From the cell containing the given text, extract its center point as (X, Y) coordinate. 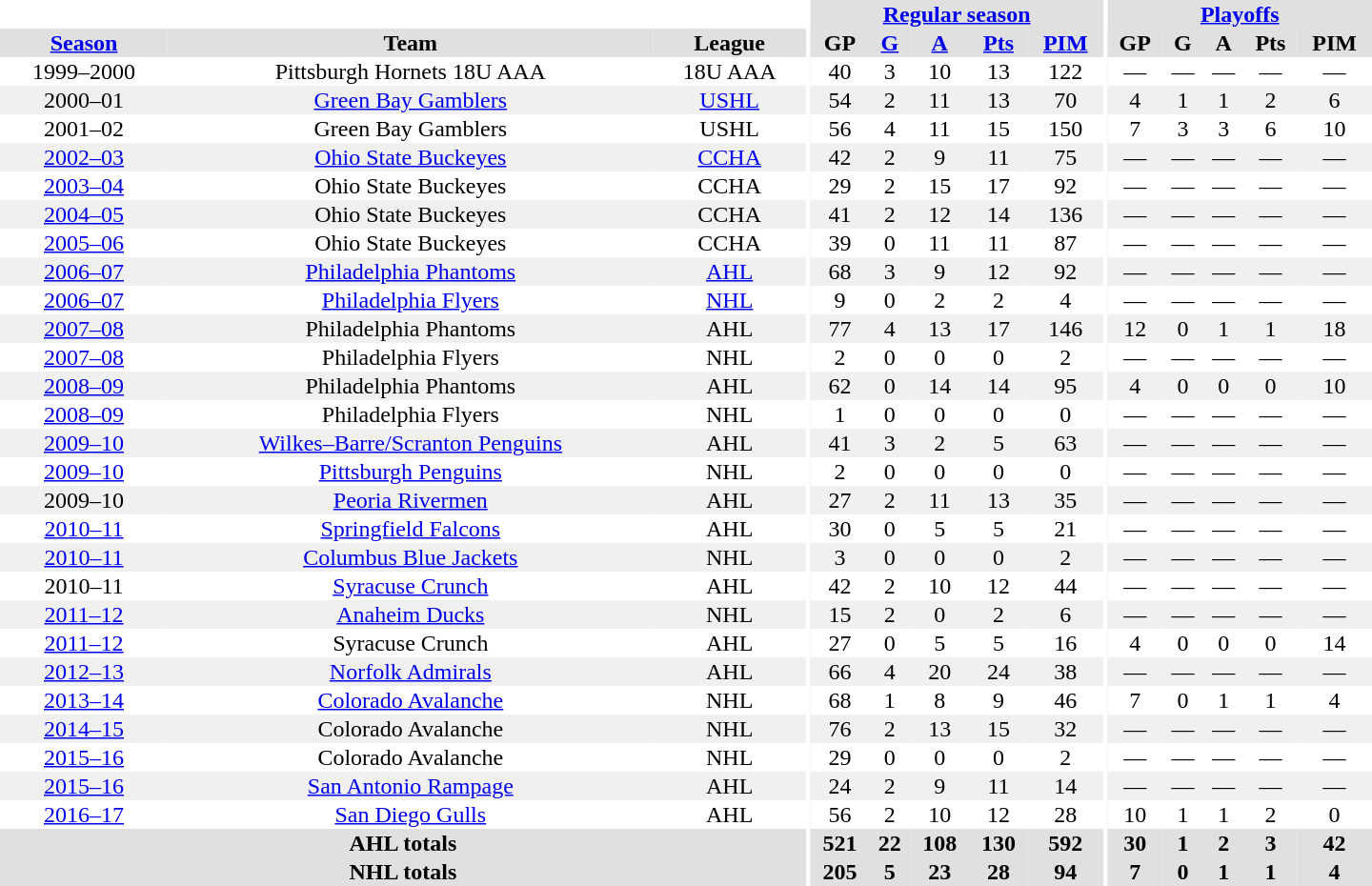
Regular season (957, 14)
San Diego Gulls (411, 815)
2003–04 (84, 186)
521 (840, 843)
62 (840, 386)
2005–06 (84, 243)
2001–02 (84, 129)
Norfolk Admirals (411, 672)
21 (1065, 529)
76 (840, 729)
Anaheim Ducks (411, 614)
32 (1065, 729)
Springfield Falcons (411, 529)
Playoffs (1240, 14)
18 (1334, 329)
94 (1065, 872)
23 (939, 872)
2012–13 (84, 672)
2013–14 (84, 700)
40 (840, 71)
146 (1065, 329)
22 (890, 843)
League (730, 43)
2002–03 (84, 157)
87 (1065, 243)
136 (1065, 214)
Peoria Rivermen (411, 500)
63 (1065, 443)
Wilkes–Barre/Scranton Penguins (411, 443)
2004–05 (84, 214)
2016–17 (84, 815)
Pittsburgh Penguins (411, 472)
Season (84, 43)
Columbus Blue Jackets (411, 557)
Team (411, 43)
AHL totals (403, 843)
39 (840, 243)
150 (1065, 129)
35 (1065, 500)
20 (939, 672)
95 (1065, 386)
44 (1065, 586)
San Antonio Rampage (411, 786)
1999–2000 (84, 71)
66 (840, 672)
Pittsburgh Hornets 18U AAA (411, 71)
75 (1065, 157)
205 (840, 872)
122 (1065, 71)
77 (840, 329)
8 (939, 700)
2014–15 (84, 729)
54 (840, 100)
18U AAA (730, 71)
NHL totals (403, 872)
16 (1065, 643)
70 (1065, 100)
2000–01 (84, 100)
130 (999, 843)
38 (1065, 672)
108 (939, 843)
592 (1065, 843)
46 (1065, 700)
